Extract the [X, Y] coordinate from the center of the cell holding the provided text.  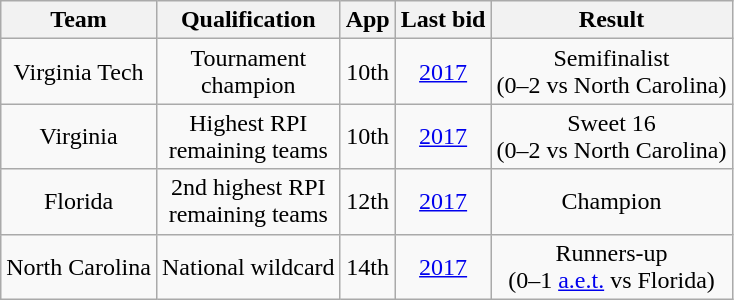
14th [368, 266]
Highest RPIremaining teams [248, 136]
North Carolina [79, 266]
2nd highest RPIremaining teams [248, 202]
National wildcard [248, 266]
Virginia Tech [79, 72]
Tournamentchampion [248, 72]
12th [368, 202]
Florida [79, 202]
Last bid [443, 20]
Team [79, 20]
Runners-up(0–1 a.e.t. vs Florida) [612, 266]
Qualification [248, 20]
Virginia [79, 136]
Result [612, 20]
Champion [612, 202]
Sweet 16(0–2 vs North Carolina) [612, 136]
Semifinalist(0–2 vs North Carolina) [612, 72]
App [368, 20]
